For the text-containing cell, return its midpoint in (X, Y) coordinate format. 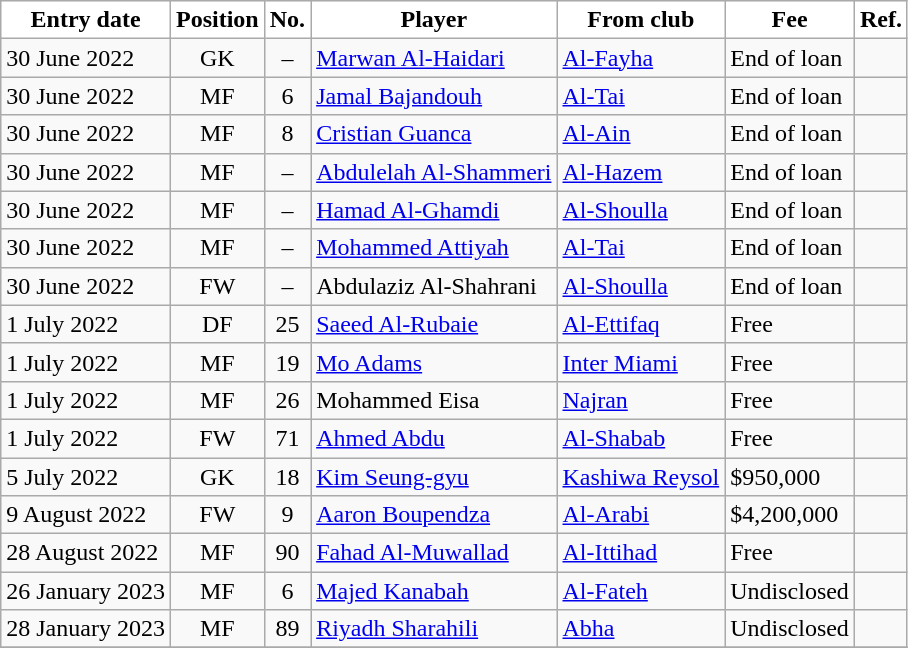
Jamal Bajandouh (434, 96)
Kim Seung-gyu (434, 477)
90 (287, 553)
Inter Miami (641, 362)
Mohammed Eisa (434, 400)
8 (287, 134)
Mohammed Attiyah (434, 248)
26 (287, 400)
Player (434, 20)
From club (641, 20)
Saeed Al-Rubaie (434, 324)
18 (287, 477)
Majed Kanabah (434, 591)
No. (287, 20)
Ahmed Abdu (434, 438)
89 (287, 629)
9 August 2022 (86, 515)
25 (287, 324)
19 (287, 362)
$4,200,000 (790, 515)
Entry date (86, 20)
Cristian Guanca (434, 134)
28 January 2023 (86, 629)
26 January 2023 (86, 591)
Al-Ittihad (641, 553)
Al-Fateh (641, 591)
Abdulelah Al-Shammeri (434, 172)
Al-Hazem (641, 172)
Al-Shabab (641, 438)
Abha (641, 629)
$950,000 (790, 477)
Fee (790, 20)
5 July 2022 (86, 477)
Mo Adams (434, 362)
Najran (641, 400)
Kashiwa Reysol (641, 477)
Al-Arabi (641, 515)
Abdulaziz Al-Shahrani (434, 286)
Aaron Boupendza (434, 515)
9 (287, 515)
Al-Ettifaq (641, 324)
Marwan Al-Haidari (434, 58)
71 (287, 438)
Al-Fayha (641, 58)
Hamad Al-Ghamdi (434, 210)
Riyadh Sharahili (434, 629)
DF (217, 324)
Fahad Al-Muwallad (434, 553)
28 August 2022 (86, 553)
Position (217, 20)
Ref. (880, 20)
Al-Ain (641, 134)
